Locate the cell with the specified text and output its (X, Y) center coordinate. 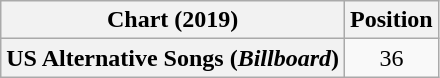
Position (392, 20)
36 (392, 58)
Chart (2019) (173, 20)
US Alternative Songs (Billboard) (173, 58)
